Return [X, Y] of the center of cell containing provided text 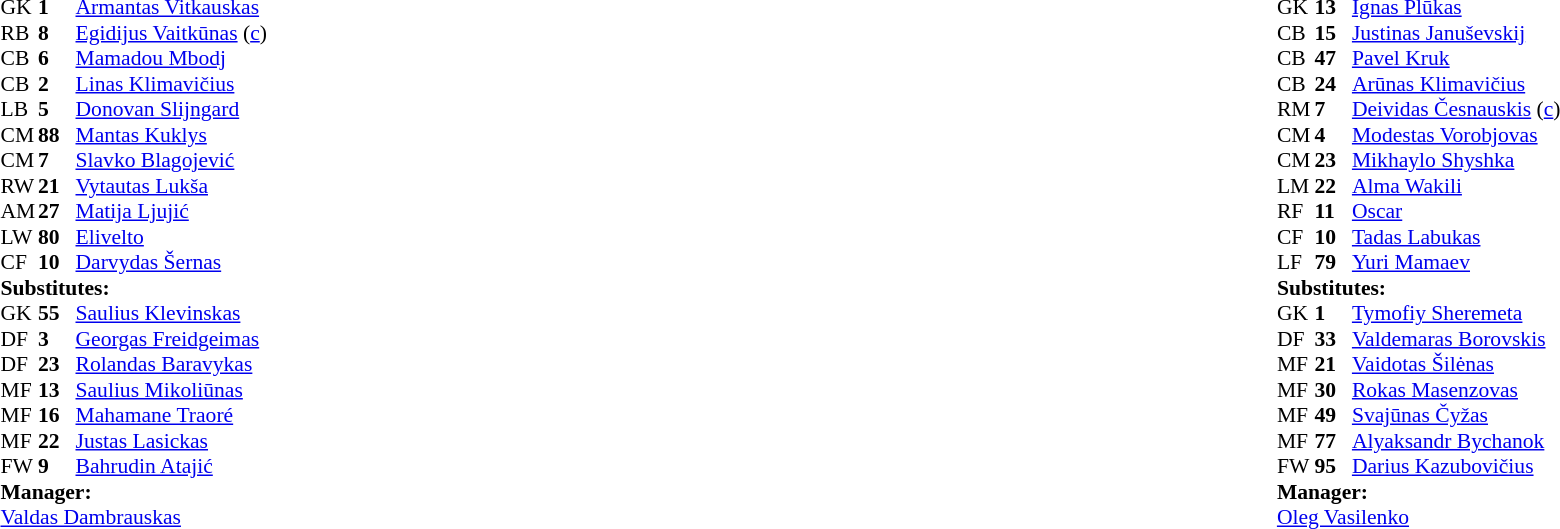
Egidijus Vaitkūnas (c) [172, 33]
RF [1296, 211]
16 [57, 415]
LF [1296, 263]
Manager: [133, 492]
Substitutes: [133, 288]
80 [57, 237]
LM [1296, 186]
24 [1333, 84]
Justas Lasickas [172, 441]
Mahamane Traoré [172, 415]
55 [57, 313]
8 [57, 33]
Linas Klimavičius [172, 84]
Saulius Klevinskas [172, 313]
4 [1333, 135]
AM [19, 211]
47 [1333, 59]
13 [57, 390]
2 [57, 84]
Rolandas Baravykas [172, 365]
95 [1333, 467]
27 [57, 211]
LB [19, 109]
Elivelto [172, 237]
Mamadou Mbodj [172, 59]
77 [1333, 441]
RW [19, 186]
15 [1333, 33]
11 [1333, 211]
RM [1296, 109]
3 [57, 339]
RB [19, 33]
Slavko Blagojević [172, 161]
33 [1333, 339]
Georgas Freidgeimas [172, 339]
Mantas Kuklys [172, 135]
Matija Ljujić [172, 211]
Darvydas Šernas [172, 263]
Vytautas Lukša [172, 186]
1 [1333, 313]
Bahrudin Atajić [172, 467]
Donovan Slijngard [172, 109]
6 [57, 59]
79 [1333, 263]
30 [1333, 390]
9 [57, 467]
5 [57, 109]
Saulius Mikoliūnas [172, 390]
LW [19, 237]
88 [57, 135]
49 [1333, 415]
